Return the [X, Y] coordinate for the center point of the cell that contains the specified text.  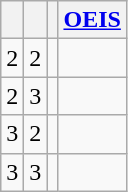
OEIS [92, 20]
